Return [X, Y] of the center of cell containing provided text 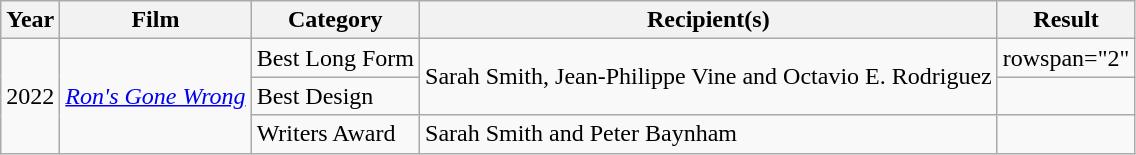
Best Design [335, 96]
Sarah Smith and Peter Baynham [709, 134]
Result [1066, 20]
Best Long Form [335, 58]
Year [30, 20]
Category [335, 20]
Ron's Gone Wrong [156, 96]
Recipient(s) [709, 20]
rowspan="2" [1066, 58]
2022 [30, 96]
Writers Award [335, 134]
Sarah Smith, Jean-Philippe Vine and Octavio E. Rodriguez [709, 77]
Film [156, 20]
